Pinpoint the cell where the given text exists, returning its [X, Y] midpoint coordinate. 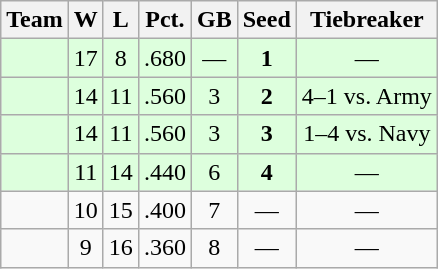
L [120, 20]
4 [266, 172]
2 [266, 96]
6 [214, 172]
1–4 vs. Navy [366, 134]
.440 [164, 172]
.400 [164, 210]
Team [35, 20]
7 [214, 210]
4–1 vs. Army [366, 96]
Seed [266, 20]
Pct. [164, 20]
GB [214, 20]
.680 [164, 58]
10 [86, 210]
.360 [164, 248]
Tiebreaker [366, 20]
15 [120, 210]
16 [120, 248]
9 [86, 248]
1 [266, 58]
W [86, 20]
17 [86, 58]
